Search for the cell housing the specified text and yield its (X, Y) center coordinate. 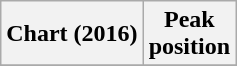
Peak position (189, 34)
Chart (2016) (72, 34)
